Capture the cell that displays the provided text and extract its [X, Y] central coordinate. 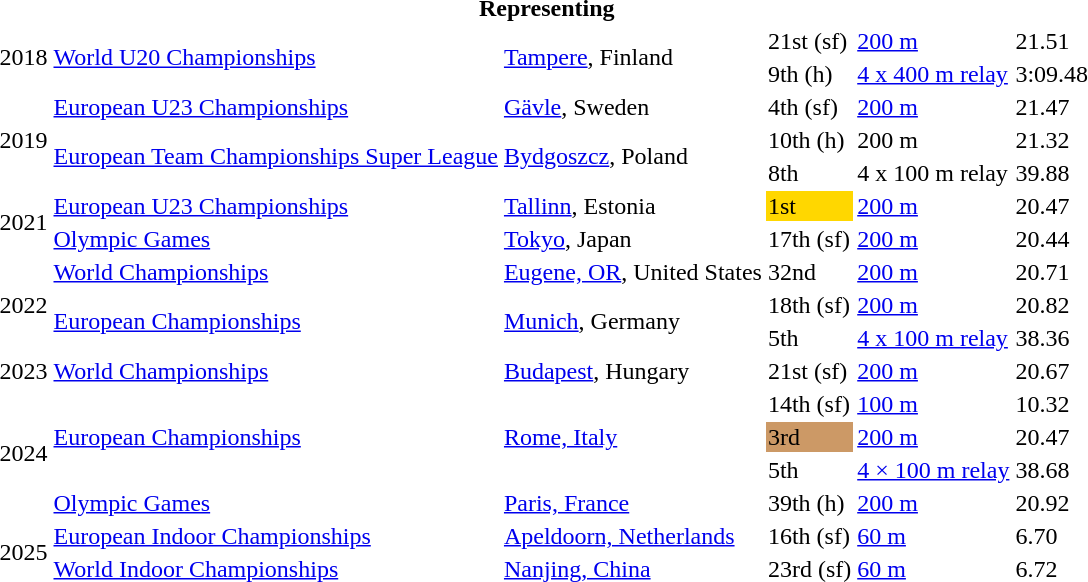
Munich, Germany [632, 322]
Eugene, OR, United States [632, 272]
Bydgoszcz, Poland [632, 156]
4th (sf) [809, 107]
4 x 400 m relay [934, 74]
European Team Championships Super League [276, 156]
Paris, France [632, 503]
Apeldoorn, Netherlands [632, 536]
Budapest, Hungary [632, 371]
Tampere, Finland [632, 58]
17th (sf) [809, 239]
39th (h) [809, 503]
8th [809, 173]
Rome, Italy [632, 437]
32nd [809, 272]
16th (sf) [809, 536]
100 m [934, 404]
World U20 Championships [276, 58]
10th (h) [809, 140]
Tallinn, Estonia [632, 206]
1st [809, 206]
14th (sf) [809, 404]
3rd [809, 437]
Tokyo, Japan [632, 239]
4 × 100 m relay [934, 470]
European Indoor Championships [276, 536]
Gävle, Sweden [632, 107]
60 m [934, 536]
18th (sf) [809, 305]
9th (h) [809, 74]
